Capture the cell that displays the provided text and extract its (x, y) central coordinate. 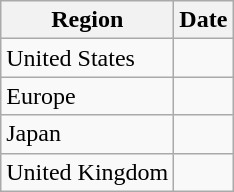
Japan (88, 134)
United States (88, 58)
United Kingdom (88, 172)
Region (88, 20)
Date (204, 20)
Europe (88, 96)
